For the text-containing cell, return its midpoint in [x, y] coordinate format. 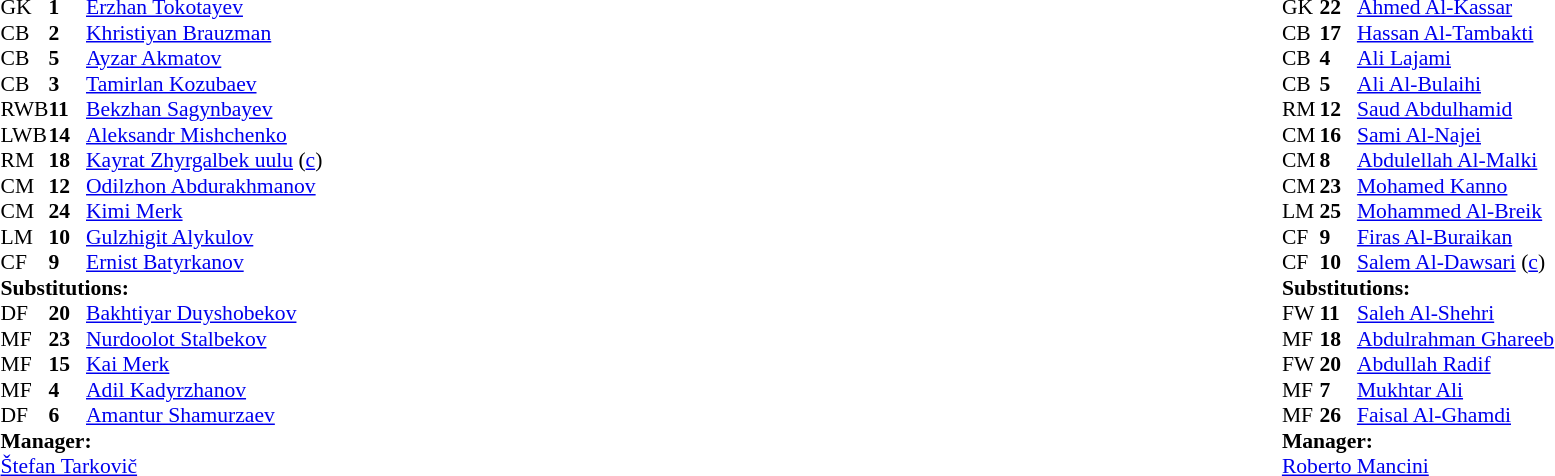
Saud Abdulhamid [1456, 109]
Kayrat Zhyrgalbek uulu (c) [204, 161]
Kai Merk [204, 365]
Bekzhan Sagynbayev [204, 109]
Tamirlan Kozubaev [204, 84]
6 [67, 415]
7 [1338, 390]
Adil Kadyrzhanov [204, 390]
LWB [24, 135]
Sami Al-Najei [1456, 135]
15 [67, 365]
Mukhtar Ali [1456, 390]
Ayzar Akmatov [204, 59]
26 [1338, 415]
14 [67, 135]
2 [67, 33]
16 [1338, 135]
Firas Al-Buraikan [1456, 237]
Abdulellah Al-Malki [1456, 161]
Bakhtiyar Duyshobekov [204, 313]
24 [67, 211]
Kimi Merk [204, 211]
Faisal Al-Ghamdi [1456, 415]
Abdulrahman Ghareeb [1456, 339]
Gulzhigit Alykulov [204, 237]
Hassan Al-Tambakti [1456, 33]
Aleksandr Mishchenko [204, 135]
Ernist Batyrkanov [204, 263]
Salem Al-Dawsari (c) [1456, 263]
17 [1338, 33]
Ali Lajami [1456, 59]
Ali Al-Bulaihi [1456, 84]
Abdullah Radif [1456, 365]
Mohammed Al-Breik [1456, 211]
Mohamed Kanno [1456, 186]
8 [1338, 161]
Khristiyan Brauzman [204, 33]
Odilzhon Abdurakhmanov [204, 186]
3 [67, 84]
Nurdoolot Stalbekov [204, 339]
Amantur Shamurzaev [204, 415]
RWB [24, 109]
Saleh Al-Shehri [1456, 313]
25 [1338, 211]
